Search for the cell housing the specified text and yield its (x, y) center coordinate. 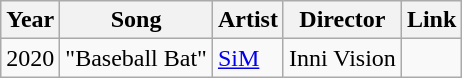
Artist (248, 20)
2020 (30, 58)
"Baseball Bat" (136, 58)
Director (342, 20)
Song (136, 20)
Link (431, 20)
SiM (248, 58)
Inni Vision (342, 58)
Year (30, 20)
